Return the [X, Y] coordinate for the center point of the cell that contains the specified text.  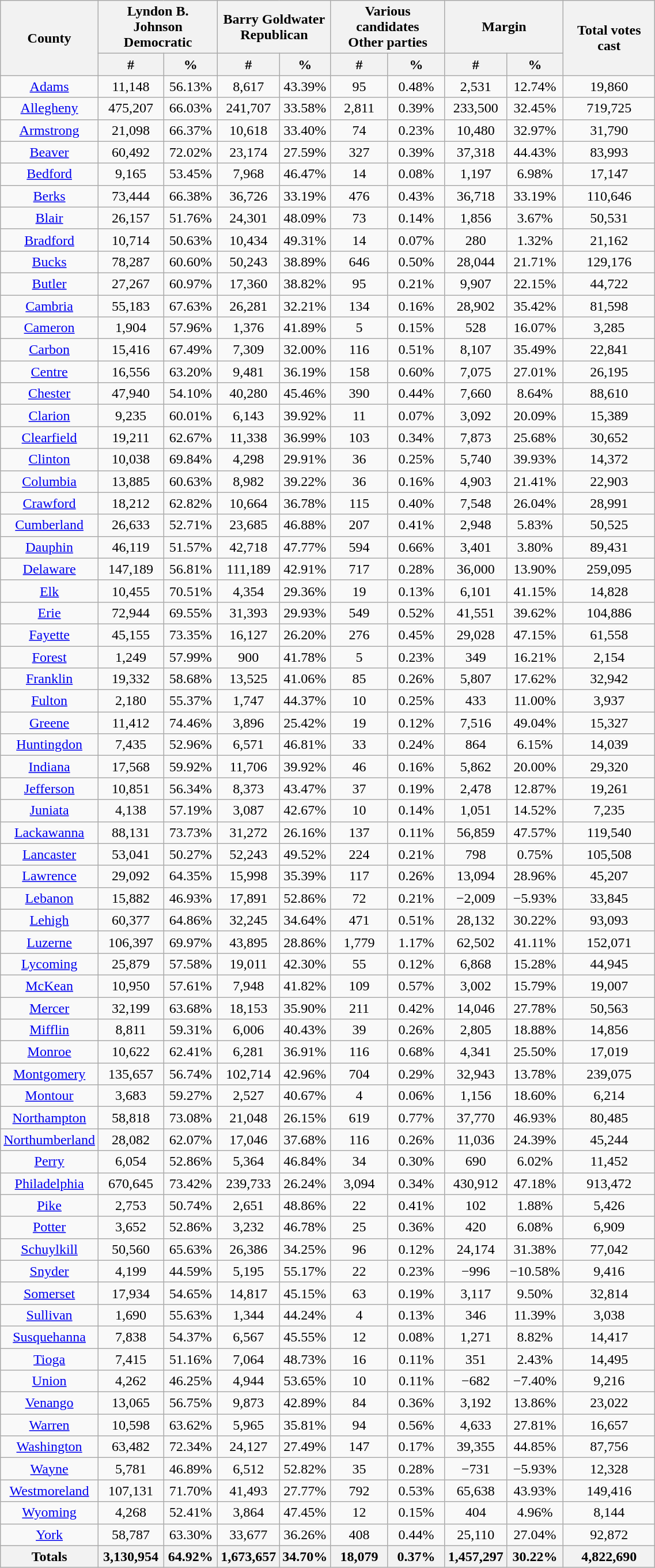
2,478 [476, 789]
35.81% [305, 1425]
56,859 [476, 832]
Indiana [50, 767]
71.70% [191, 1491]
21,162 [609, 240]
471 [359, 920]
7,548 [476, 503]
42.91% [305, 569]
4,268 [130, 1513]
327 [359, 152]
4,138 [130, 811]
60.01% [191, 416]
1,690 [130, 1315]
5,807 [476, 679]
346 [476, 1315]
16.21% [535, 657]
0.40% [416, 503]
Barry GoldwaterRepublican [274, 27]
11,338 [249, 438]
102 [476, 1205]
39.62% [535, 613]
27.49% [305, 1447]
27.81% [535, 1425]
47.57% [535, 832]
47,940 [130, 394]
3,192 [476, 1403]
94 [359, 1425]
45.46% [305, 394]
15.79% [535, 986]
40.43% [305, 1030]
1,156 [476, 1096]
3,652 [130, 1227]
3,094 [359, 1183]
46.81% [305, 745]
19,011 [249, 964]
65,638 [476, 1491]
2,805 [476, 1030]
24.39% [535, 1140]
3,038 [609, 1315]
32,245 [249, 920]
44.43% [535, 152]
17,360 [249, 284]
37.68% [305, 1140]
10,851 [130, 789]
4,822,690 [609, 1556]
0.53% [416, 1491]
103 [359, 438]
6,281 [249, 1052]
26,633 [130, 525]
Blair [50, 218]
72 [359, 898]
48.09% [305, 218]
62.07% [191, 1140]
Adams [50, 86]
149,416 [609, 1491]
51.57% [191, 547]
5,862 [476, 767]
6,214 [609, 1096]
25.68% [535, 438]
54.37% [191, 1337]
14,856 [609, 1030]
Philadelphia [50, 1183]
−7.40% [535, 1381]
Cambria [50, 306]
6,571 [249, 745]
4.96% [535, 1513]
8,144 [609, 1513]
3,087 [249, 811]
69.55% [191, 613]
42.96% [305, 1074]
11,452 [609, 1162]
5,195 [249, 1271]
Pike [50, 1205]
Jefferson [50, 789]
Allegheny [50, 108]
106,397 [130, 942]
38.89% [305, 262]
Forest [50, 657]
239,075 [609, 1074]
17,046 [249, 1140]
32.00% [305, 350]
390 [359, 394]
4,633 [476, 1425]
7,309 [249, 350]
0.29% [416, 1074]
0.17% [416, 1447]
1,673,657 [249, 1556]
County [50, 38]
15,389 [609, 416]
11.39% [535, 1315]
158 [359, 372]
3,937 [609, 701]
49.31% [305, 240]
5,781 [130, 1469]
21.71% [535, 262]
4,262 [130, 1381]
41.06% [305, 679]
24,174 [476, 1249]
88,610 [609, 394]
Somerset [50, 1293]
Crawford [50, 503]
900 [249, 657]
37,770 [476, 1118]
115 [359, 503]
14,039 [609, 745]
1,197 [476, 174]
14,828 [609, 591]
84 [359, 1403]
Clinton [50, 459]
17,147 [609, 174]
102,714 [249, 1074]
26.20% [305, 635]
14.52% [535, 811]
29,028 [476, 635]
4,341 [476, 1052]
0.48% [416, 86]
53.65% [305, 1381]
241,707 [249, 108]
11 [359, 416]
56.75% [191, 1403]
1.17% [416, 942]
2,948 [476, 525]
32.97% [535, 130]
134 [359, 306]
36.78% [305, 503]
Mifflin [50, 1030]
19,332 [130, 679]
233,500 [476, 108]
18,212 [130, 503]
14,417 [609, 1337]
60,377 [130, 920]
2,651 [249, 1205]
3,285 [609, 328]
Warren [50, 1425]
8.82% [535, 1337]
45.15% [305, 1293]
46.78% [305, 1227]
33,845 [609, 898]
1,904 [130, 328]
3.80% [535, 547]
28,132 [476, 920]
23,174 [249, 152]
Potter [50, 1227]
26,195 [609, 372]
Luzerne [50, 942]
17,019 [609, 1052]
Lebanon [50, 898]
Sullivan [50, 1315]
1.32% [535, 240]
Lackawanna [50, 832]
36.19% [305, 372]
39 [359, 1030]
57.58% [191, 964]
63.68% [191, 1008]
2,531 [476, 86]
224 [359, 854]
8,811 [130, 1030]
56.13% [191, 86]
16 [359, 1359]
Armstrong [50, 130]
43,895 [249, 942]
46.88% [305, 525]
104,886 [609, 613]
25.50% [535, 1052]
Total votes cast [609, 38]
29.36% [305, 591]
Greene [50, 723]
6,143 [249, 416]
45,244 [609, 1140]
60,492 [130, 152]
670,645 [130, 1183]
60.63% [191, 481]
Lyndon B. JohnsonDemocratic [158, 27]
26.15% [305, 1118]
25,110 [476, 1535]
52.82% [305, 1469]
Susquehanna [50, 1337]
12,328 [609, 1469]
41,493 [249, 1491]
28,902 [476, 306]
11,148 [130, 86]
Bedford [50, 174]
Elk [50, 591]
9,216 [609, 1381]
16,556 [130, 372]
29,092 [130, 876]
32,943 [476, 1074]
80,485 [609, 1118]
64.92% [191, 1556]
3.67% [535, 218]
Various candidatesOther parties [388, 27]
33.58% [305, 108]
5,364 [249, 1162]
28,991 [609, 503]
1,747 [249, 701]
14,372 [609, 459]
Carbon [50, 350]
26.16% [305, 832]
62.41% [191, 1052]
18,079 [359, 1556]
37,318 [476, 152]
12.74% [535, 86]
Berks [50, 196]
69.84% [191, 459]
50.74% [191, 1205]
15,998 [249, 876]
10,480 [476, 130]
1,457,297 [476, 1556]
0.37% [416, 1556]
28.86% [305, 942]
19,261 [609, 789]
53.45% [191, 174]
8,617 [249, 86]
594 [359, 547]
50,563 [609, 1008]
0.56% [416, 1425]
0.43% [416, 196]
1.88% [535, 1205]
13.90% [535, 569]
0.45% [416, 635]
528 [476, 328]
0.60% [416, 372]
27.59% [305, 152]
44.59% [191, 1271]
9,235 [130, 416]
44.37% [305, 701]
41,551 [476, 613]
60.60% [191, 262]
63 [359, 1293]
3,683 [130, 1096]
66.38% [191, 196]
78,287 [130, 262]
35 [359, 1469]
10,434 [249, 240]
14,817 [249, 1293]
25 [359, 1227]
39,355 [476, 1447]
59.31% [191, 1030]
26.24% [305, 1183]
211 [359, 1008]
0.24% [416, 745]
2,154 [609, 657]
40.67% [305, 1096]
Delaware [50, 569]
73.42% [191, 1183]
15,327 [609, 723]
0.50% [416, 262]
Mercer [50, 1008]
70.51% [191, 591]
63,482 [130, 1447]
63.62% [191, 1425]
47.15% [535, 635]
9,873 [249, 1403]
48.86% [305, 1205]
19,007 [609, 986]
7,873 [476, 438]
8,107 [476, 350]
−731 [476, 1469]
83,993 [609, 152]
31,272 [249, 832]
20.09% [535, 416]
27,267 [130, 284]
55.37% [191, 701]
5,740 [476, 459]
6,512 [249, 1469]
42.89% [305, 1403]
43.47% [305, 789]
1,271 [476, 1337]
6,909 [609, 1227]
26,386 [249, 1249]
26,157 [130, 218]
Margin [504, 27]
32.21% [305, 306]
10,950 [130, 986]
52.96% [191, 745]
147 [359, 1447]
8.64% [535, 394]
3,401 [476, 547]
73.08% [191, 1118]
72.02% [191, 152]
18.88% [535, 1030]
96 [359, 1249]
64.35% [191, 876]
85 [359, 679]
33.40% [305, 130]
0.68% [416, 1052]
31.38% [535, 1249]
74 [359, 130]
913,472 [609, 1183]
135,657 [130, 1074]
4,903 [476, 481]
39.22% [305, 481]
119,540 [609, 832]
Totals [50, 1556]
93,093 [609, 920]
Lehigh [50, 920]
Lawrence [50, 876]
129,176 [609, 262]
3,896 [249, 723]
36,000 [476, 569]
29.91% [305, 459]
10,598 [130, 1425]
66.37% [191, 130]
64.86% [191, 920]
77,042 [609, 1249]
719,725 [609, 108]
49.04% [535, 723]
26,281 [249, 306]
York [50, 1535]
Fayette [50, 635]
Northampton [50, 1118]
56.81% [191, 569]
33 [359, 745]
4,199 [130, 1271]
36,726 [249, 196]
46 [359, 767]
1,856 [476, 218]
3,117 [476, 1293]
29,320 [609, 767]
9,165 [130, 174]
0.77% [416, 1118]
57.96% [191, 328]
41.78% [305, 657]
6.08% [535, 1227]
430,912 [476, 1183]
32,814 [609, 1293]
32.45% [535, 108]
7,516 [476, 723]
29.93% [305, 613]
11,412 [130, 723]
58,818 [130, 1118]
864 [476, 745]
10,038 [130, 459]
47.77% [305, 547]
43.93% [535, 1491]
34 [359, 1162]
20.00% [535, 767]
8,373 [249, 789]
12.87% [535, 789]
2,753 [130, 1205]
72.34% [191, 1447]
1,344 [249, 1315]
37 [359, 789]
35.42% [535, 306]
1,779 [359, 942]
36.99% [305, 438]
404 [476, 1513]
44.24% [305, 1315]
55.17% [305, 1271]
50,531 [609, 218]
408 [359, 1535]
14,046 [476, 1008]
239,733 [249, 1183]
Perry [50, 1162]
50,525 [609, 525]
60.97% [191, 284]
27.01% [535, 372]
717 [359, 569]
46.25% [191, 1381]
3,130,954 [130, 1556]
5.83% [535, 525]
6,054 [130, 1162]
Westmoreland [50, 1491]
16,657 [609, 1425]
22.15% [535, 284]
Centre [50, 372]
0.75% [535, 854]
7,415 [130, 1359]
Bucks [50, 262]
Snyder [50, 1271]
Lancaster [50, 854]
−2,009 [476, 898]
259,095 [609, 569]
74.46% [191, 723]
1,051 [476, 811]
16.07% [535, 328]
792 [359, 1491]
13,094 [476, 876]
45,155 [130, 635]
59.27% [191, 1096]
4,354 [249, 591]
17,934 [130, 1293]
4,944 [249, 1381]
Cumberland [50, 525]
147,189 [130, 569]
3,864 [249, 1513]
54.65% [191, 1293]
81,598 [609, 306]
8,982 [249, 481]
66.03% [191, 108]
2,811 [359, 108]
21,048 [249, 1118]
Tioga [50, 1359]
27.77% [305, 1491]
92,872 [609, 1535]
18,153 [249, 1008]
Montgomery [50, 1074]
276 [359, 635]
58.68% [191, 679]
45,207 [609, 876]
88,131 [130, 832]
30,652 [609, 438]
38.82% [305, 284]
7,660 [476, 394]
110,646 [609, 196]
549 [359, 613]
50,243 [249, 262]
73.73% [191, 832]
52,243 [249, 854]
17,568 [130, 767]
704 [359, 1074]
10,714 [130, 240]
42,718 [249, 547]
73,444 [130, 196]
17,891 [249, 898]
5,965 [249, 1425]
23,685 [249, 525]
46.47% [305, 174]
28,044 [476, 262]
Lycoming [50, 964]
67.63% [191, 306]
111,189 [249, 569]
57.99% [191, 657]
798 [476, 854]
44,945 [609, 964]
19,211 [130, 438]
15.28% [535, 964]
Cameron [50, 328]
Columbia [50, 481]
2,180 [130, 701]
−996 [476, 1271]
6,006 [249, 1030]
25,879 [130, 964]
Wyoming [50, 1513]
Fulton [50, 701]
11.00% [535, 701]
31,790 [609, 130]
7,064 [249, 1359]
117 [359, 876]
44,722 [609, 284]
53,041 [130, 854]
62.82% [191, 503]
72,944 [130, 613]
34.64% [305, 920]
50.63% [191, 240]
28.96% [535, 876]
36.26% [305, 1535]
89,431 [609, 547]
54.10% [191, 394]
48.73% [305, 1359]
475,207 [130, 108]
19,860 [609, 86]
Monroe [50, 1052]
Butler [50, 284]
5,426 [609, 1205]
7,435 [130, 745]
3,232 [249, 1227]
46.84% [305, 1162]
14,495 [609, 1359]
44.85% [535, 1447]
6.98% [535, 174]
35.39% [305, 876]
10,455 [130, 591]
6.02% [535, 1162]
0.52% [416, 613]
73.35% [191, 635]
45.55% [305, 1337]
17.62% [535, 679]
55,183 [130, 306]
Huntingdon [50, 745]
10,622 [130, 1052]
50.27% [191, 854]
57.61% [191, 986]
6,567 [249, 1337]
13,065 [130, 1403]
25.42% [305, 723]
22,841 [609, 350]
46,119 [130, 547]
Juniata [50, 811]
34.70% [305, 1556]
Franklin [50, 679]
7,968 [249, 174]
28,082 [130, 1140]
3,092 [476, 416]
36.91% [305, 1052]
3,002 [476, 986]
−10.58% [535, 1271]
21.41% [535, 481]
23,022 [609, 1403]
2,527 [249, 1096]
52.41% [191, 1513]
49.52% [305, 854]
0.57% [416, 986]
Schuylkill [50, 1249]
42.30% [305, 964]
Montour [50, 1096]
18.60% [535, 1096]
34.25% [305, 1249]
33,677 [249, 1535]
51.76% [191, 218]
15,416 [130, 350]
Bradford [50, 240]
Washington [50, 1447]
13,525 [249, 679]
9,416 [609, 1271]
Union [50, 1381]
Clarion [50, 416]
Wayne [50, 1469]
0.30% [416, 1162]
46.89% [191, 1469]
Beaver [50, 152]
52.71% [191, 525]
40,280 [249, 394]
McKean [50, 986]
1,376 [249, 328]
32,199 [130, 1008]
24,127 [249, 1447]
61,558 [609, 635]
Erie [50, 613]
16,127 [249, 635]
31,393 [249, 613]
Northumberland [50, 1140]
7,235 [609, 811]
−682 [476, 1381]
137 [359, 832]
152,071 [609, 942]
Chester [50, 394]
1,249 [130, 657]
Clearfield [50, 438]
Dauphin [50, 547]
51.16% [191, 1359]
58,787 [130, 1535]
13.78% [535, 1074]
11,036 [476, 1140]
107,131 [130, 1491]
50,560 [130, 1249]
0.06% [416, 1096]
24,301 [249, 218]
69.97% [191, 942]
109 [359, 986]
43.39% [305, 86]
4,298 [249, 459]
6,868 [476, 964]
55.63% [191, 1315]
87,756 [609, 1447]
47.45% [305, 1513]
41.82% [305, 986]
420 [476, 1227]
646 [359, 262]
280 [476, 240]
73 [359, 218]
35.49% [535, 350]
55 [359, 964]
41.89% [305, 328]
6,101 [476, 591]
57.19% [191, 811]
105,508 [609, 854]
62.67% [191, 438]
0.66% [416, 547]
63.20% [191, 372]
21,098 [130, 130]
65.63% [191, 1249]
207 [359, 525]
476 [359, 196]
41.15% [535, 591]
36,718 [476, 196]
56.74% [191, 1074]
27.78% [535, 1008]
13,885 [130, 481]
63.30% [191, 1535]
67.49% [191, 350]
11,706 [249, 767]
2.43% [535, 1359]
26.04% [535, 503]
41.11% [535, 942]
433 [476, 701]
47.18% [535, 1183]
32,942 [609, 679]
10,664 [249, 503]
42.67% [305, 811]
56.34% [191, 789]
7,838 [130, 1337]
7,948 [249, 986]
7,075 [476, 372]
59.92% [191, 767]
15,882 [130, 898]
13.86% [535, 1403]
39.93% [535, 459]
619 [359, 1118]
9,907 [476, 284]
349 [476, 657]
690 [476, 1162]
10,618 [249, 130]
0.42% [416, 1008]
351 [476, 1359]
9.50% [535, 1293]
27.04% [535, 1535]
6.15% [535, 745]
35.90% [305, 1008]
9,481 [249, 372]
Venango [50, 1403]
62,502 [476, 942]
22,903 [609, 481]
